Scan for the cell matching the given text and deliver its (X, Y) coordinate at center. 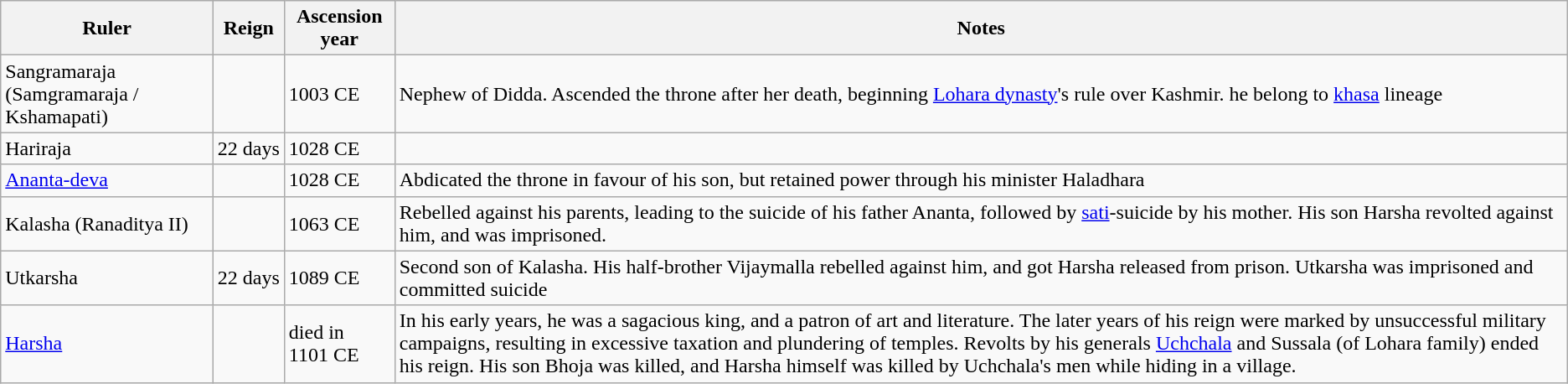
Ananta-deva (107, 180)
Utkarsha (107, 278)
Sangramaraja (Samgramaraja / Kshamapati) (107, 94)
died in 1101 CE (339, 344)
Abdicated the throne in favour of his son, but retained power through his minister Haladhara (981, 180)
Notes (981, 29)
Ruler (107, 29)
Kalasha (Ranaditya II) (107, 223)
1063 CE (339, 223)
Hariraja (107, 148)
Reign (248, 29)
Harsha (107, 344)
1003 CE (339, 94)
Ascension year (339, 29)
1089 CE (339, 278)
Nephew of Didda. Ascended the throne after her death, beginning Lohara dynasty's rule over Kashmir. he belong to khasa lineage (981, 94)
